Search for the cell housing the specified text and yield its (x, y) center coordinate. 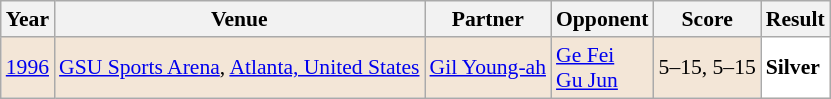
Result (796, 19)
Gil Young-ah (488, 68)
Venue (239, 19)
Score (708, 19)
5–15, 5–15 (708, 68)
Partner (488, 19)
Silver (796, 68)
Ge Fei Gu Jun (602, 68)
Opponent (602, 19)
1996 (28, 68)
Year (28, 19)
GSU Sports Arena, Atlanta, United States (239, 68)
